Output the [x, y] coordinate of the center of the cell containing the given text.  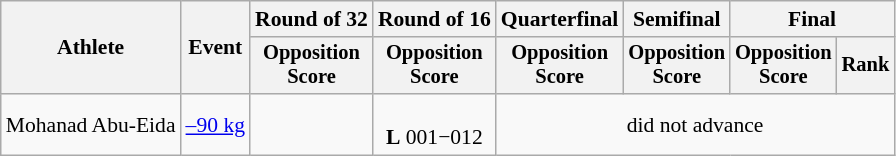
Final [812, 19]
Round of 32 [312, 19]
Rank [866, 66]
Event [216, 48]
–90 kg [216, 124]
Mohanad Abu-Eida [91, 124]
Quarterfinal [560, 19]
Round of 16 [434, 19]
Athlete [91, 48]
L 001−012 [434, 124]
did not advance [695, 124]
Semifinal [676, 19]
